Pinpoint the cell where the given text exists, returning its (X, Y) midpoint coordinate. 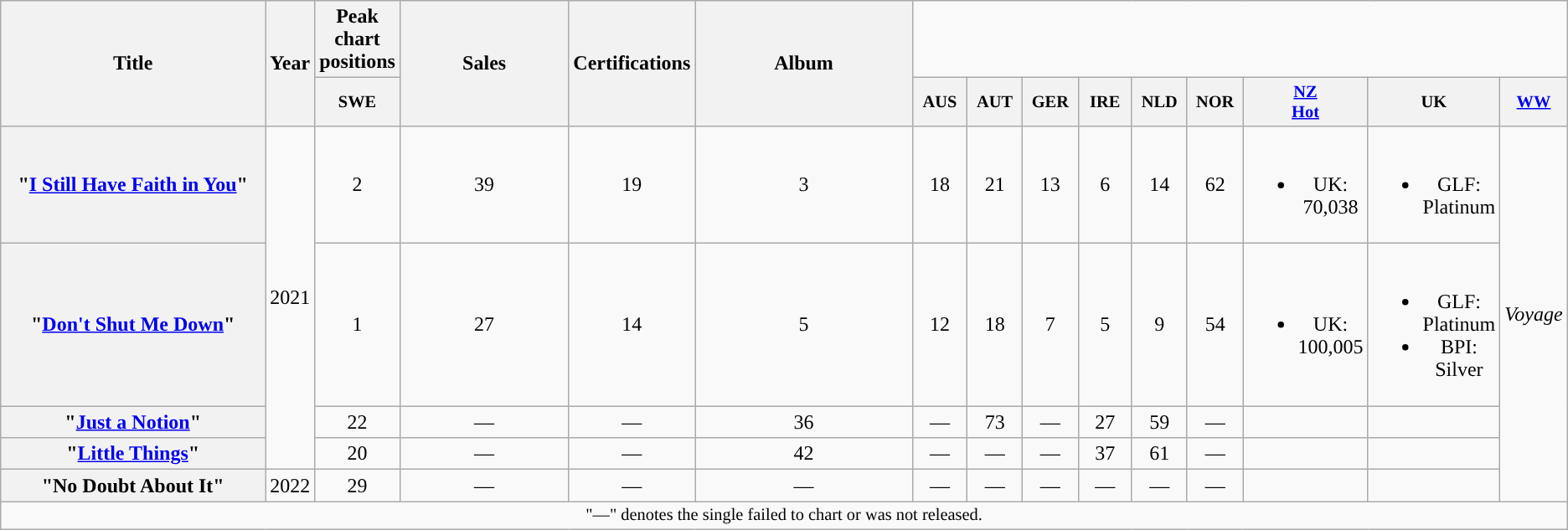
GLF: Platinum (1434, 184)
WW (1534, 102)
GLF: PlatinumBPI: Silver (1434, 325)
NOR (1215, 102)
Album (804, 64)
"Just a Notion" (133, 422)
Sales (484, 64)
Peak chart positions (358, 39)
AUT (995, 102)
"Little Things" (133, 454)
19 (632, 184)
Certifications (632, 64)
22 (358, 422)
12 (940, 325)
36 (804, 422)
59 (1159, 422)
2022 (290, 486)
39 (484, 184)
IRE (1105, 102)
37 (1105, 454)
UK: 100,005 (1305, 325)
"—" denotes the single failed to chart or was not released. (784, 516)
3 (804, 184)
UK (1434, 102)
Voyage (1534, 313)
54 (1215, 325)
20 (358, 454)
"I Still Have Faith in You" (133, 184)
"Don't Shut Me Down" (133, 325)
Year (290, 64)
"No Doubt About It" (133, 486)
NZHot (1305, 102)
62 (1215, 184)
29 (358, 486)
SWE (358, 102)
UK: 70,038 (1305, 184)
2021 (290, 297)
21 (995, 184)
2 (358, 184)
42 (804, 454)
61 (1159, 454)
1 (358, 325)
73 (995, 422)
AUS (940, 102)
7 (1050, 325)
NLD (1159, 102)
GER (1050, 102)
9 (1159, 325)
6 (1105, 184)
Title (133, 64)
13 (1050, 184)
